Extract the (X, Y) coordinate from the center of the cell holding the provided text.  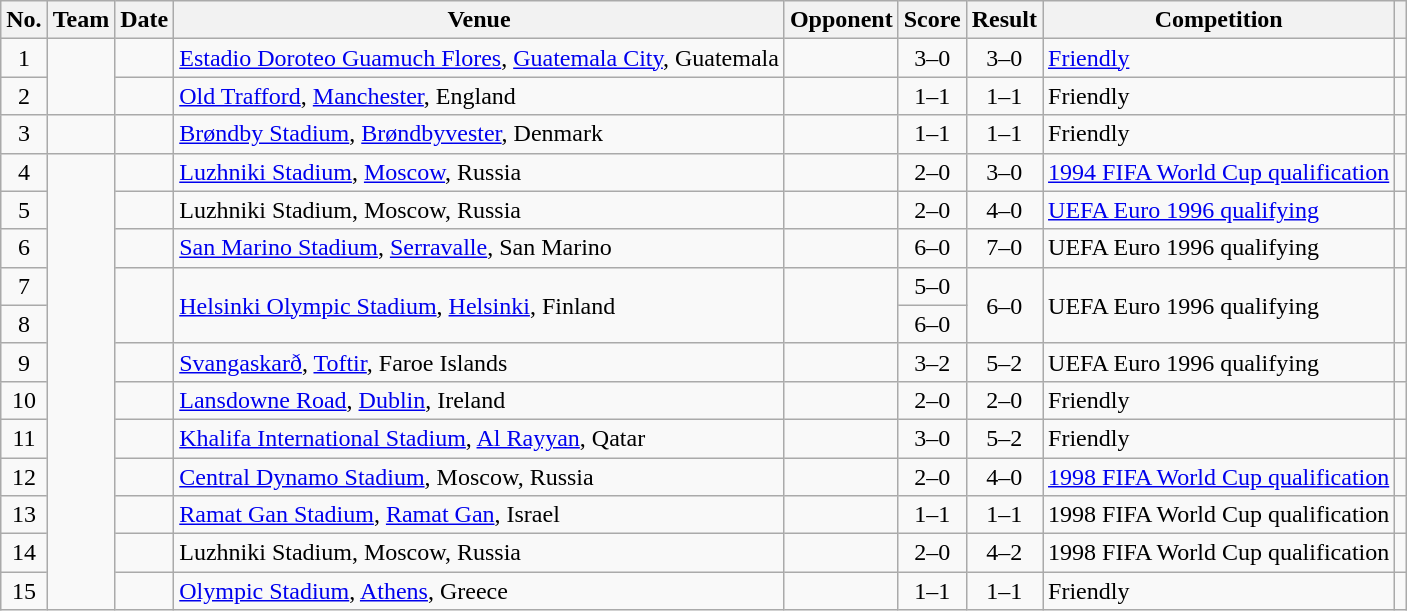
2 (24, 96)
6 (24, 248)
Date (144, 20)
8 (24, 324)
San Marino Stadium, Serravalle, San Marino (480, 248)
1 (24, 58)
Estadio Doroteo Guamuch Flores, Guatemala City, Guatemala (480, 58)
Olympic Stadium, Athens, Greece (480, 591)
3–2 (932, 362)
Opponent (841, 20)
Ramat Gan Stadium, Ramat Gan, Israel (480, 515)
4 (24, 172)
9 (24, 362)
7 (24, 286)
7–0 (1004, 248)
11 (24, 438)
3 (24, 134)
Competition (1219, 20)
5 (24, 210)
Svangaskarð, Toftir, Faroe Islands (480, 362)
1994 FIFA World Cup qualification (1219, 172)
Old Trafford, Manchester, England (480, 96)
15 (24, 591)
12 (24, 477)
Helsinki Olympic Stadium, Helsinki, Finland (480, 305)
14 (24, 553)
Brøndby Stadium, Brøndbyvester, Denmark (480, 134)
Lansdowne Road, Dublin, Ireland (480, 400)
No. (24, 20)
13 (24, 515)
5–0 (932, 286)
Khalifa International Stadium, Al Rayyan, Qatar (480, 438)
Central Dynamo Stadium, Moscow, Russia (480, 477)
Result (1004, 20)
Score (932, 20)
Team (81, 20)
10 (24, 400)
Venue (480, 20)
4–2 (1004, 553)
